Determine the (x, y) coordinate at the center of the cell enclosing the given text.  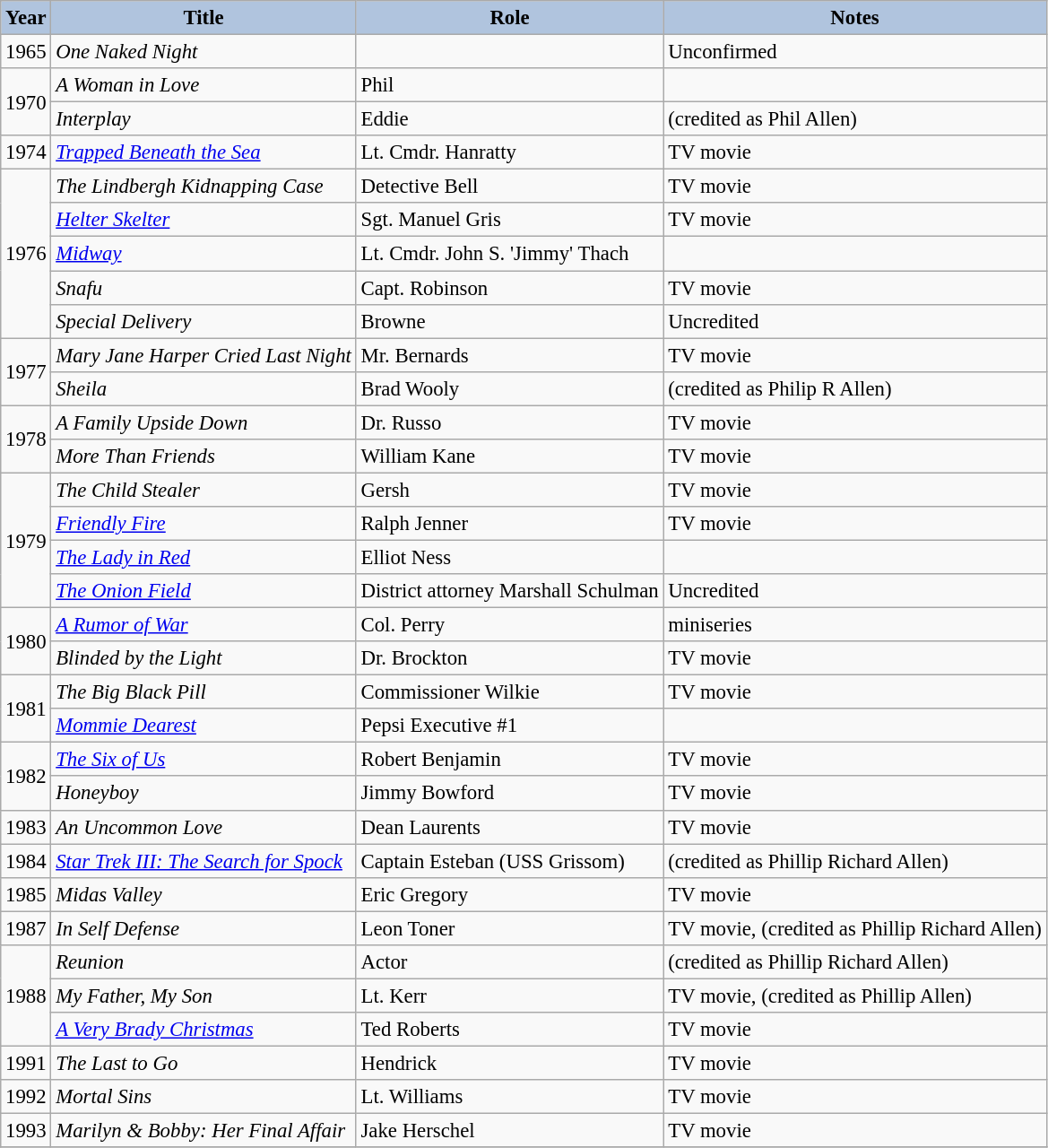
1981 (26, 709)
Midas Valley (204, 894)
Capt. Robinson (509, 288)
District attorney Marshall Schulman (509, 591)
Eddie (509, 119)
1988 (26, 996)
Detective Bell (509, 187)
Reunion (204, 962)
1965 (26, 52)
Honeyboy (204, 794)
Year (26, 18)
1978 (26, 439)
1985 (26, 894)
Trapped Beneath the Sea (204, 152)
Mommie Dearest (204, 726)
TV movie, (credited as Phillip Richard Allen) (855, 928)
1987 (26, 928)
1976 (26, 254)
Gersh (509, 490)
1970 (26, 102)
One Naked Night (204, 52)
1984 (26, 861)
Interplay (204, 119)
Midway (204, 254)
1991 (26, 1063)
TV movie, (credited as Phillip Allen) (855, 996)
1983 (26, 827)
1980 (26, 642)
The Onion Field (204, 591)
Captain Esteban (USS Grissom) (509, 861)
Hendrick (509, 1063)
Role (509, 18)
Unconfirmed (855, 52)
Robert Benjamin (509, 760)
Dr. Brockton (509, 658)
1977 (26, 371)
Sheila (204, 388)
A Family Upside Down (204, 422)
Sgt. Manuel Gris (509, 220)
An Uncommon Love (204, 827)
The Lady in Red (204, 557)
1992 (26, 1097)
Actor (509, 962)
miniseries (855, 625)
(credited as Phil Allen) (855, 119)
Elliot Ness (509, 557)
The Lindbergh Kidnapping Case (204, 187)
Leon Toner (509, 928)
Ted Roberts (509, 1030)
Star Trek III: The Search for Spock (204, 861)
Mortal Sins (204, 1097)
Brad Wooly (509, 388)
Commissioner Wilkie (509, 692)
More Than Friends (204, 457)
Phil (509, 85)
The Six of Us (204, 760)
Dr. Russo (509, 422)
A Very Brady Christmas (204, 1030)
A Rumor of War (204, 625)
The Child Stealer (204, 490)
Pepsi Executive #1 (509, 726)
Lt. Williams (509, 1097)
Helter Skelter (204, 220)
Dean Laurents (509, 827)
Title (204, 18)
(credited as Philip R Allen) (855, 388)
Lt. Kerr (509, 996)
Mary Jane Harper Cried Last Night (204, 355)
Eric Gregory (509, 894)
My Father, My Son (204, 996)
1982 (26, 777)
Marilyn & Bobby: Her Final Affair (204, 1131)
In Self Defense (204, 928)
Blinded by the Light (204, 658)
Special Delivery (204, 321)
Lt. Cmdr. Hanratty (509, 152)
Jimmy Bowford (509, 794)
Notes (855, 18)
Snafu (204, 288)
A Woman in Love (204, 85)
Jake Herschel (509, 1131)
1974 (26, 152)
Ralph Jenner (509, 524)
1993 (26, 1131)
Browne (509, 321)
The Big Black Pill (204, 692)
The Last to Go (204, 1063)
Mr. Bernards (509, 355)
William Kane (509, 457)
Col. Perry (509, 625)
Friendly Fire (204, 524)
1979 (26, 540)
Lt. Cmdr. John S. 'Jimmy' Thach (509, 254)
